Output the [x, y] coordinate of the center of the cell containing the given text.  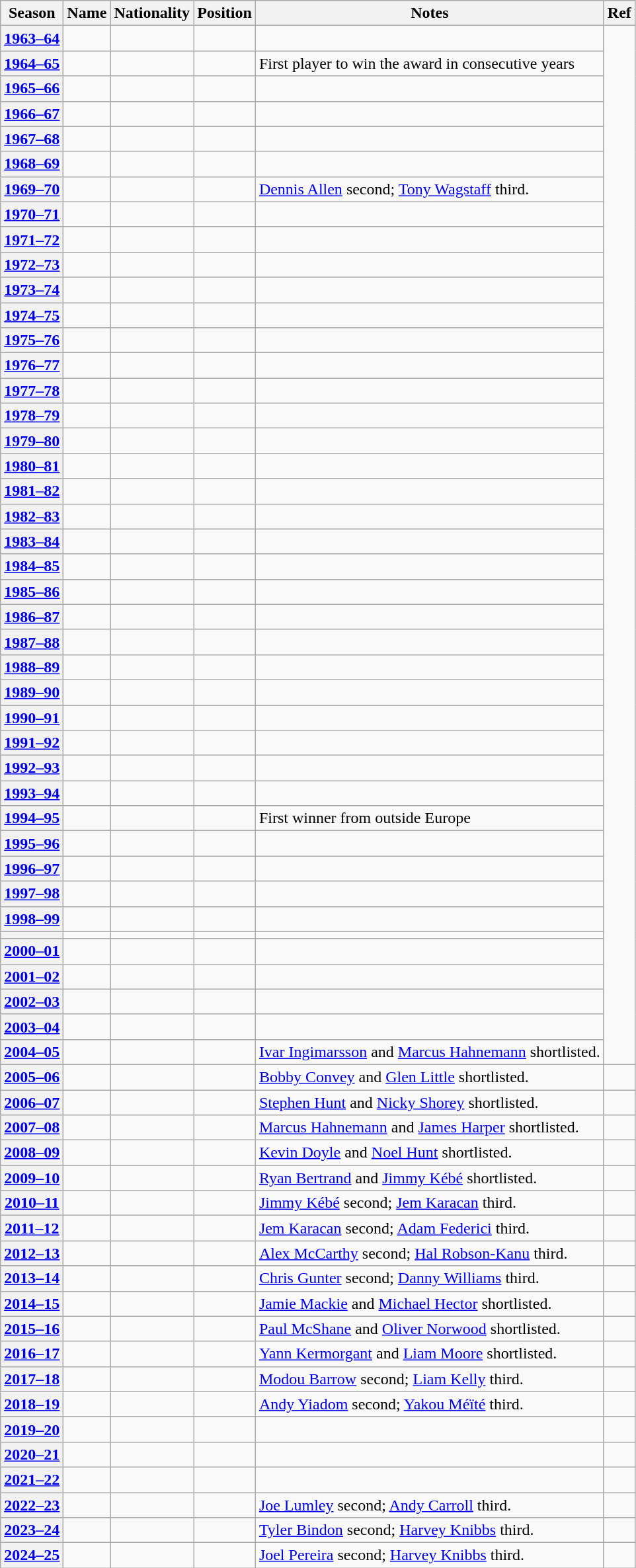
Name [87, 13]
2013–14 [32, 1278]
2006–07 [32, 1102]
Bobby Convey and Glen Little shortlisted. [430, 1077]
1982–83 [32, 516]
2007–08 [32, 1128]
1983–84 [32, 541]
2003–04 [32, 1027]
Chris Gunter second; Danny Williams third. [430, 1278]
2024–25 [32, 1555]
1993–94 [32, 793]
1967–68 [32, 139]
1976–77 [32, 366]
1981–82 [32, 491]
1984–85 [32, 567]
1973–74 [32, 290]
2012–13 [32, 1253]
1969–70 [32, 189]
1995–96 [32, 843]
Yann Kermorgant and Liam Moore shortlisted. [430, 1354]
2014–15 [32, 1304]
1971–72 [32, 239]
Paul McShane and Oliver Norwood shortlisted. [430, 1329]
Notes [430, 13]
2005–06 [32, 1077]
Modou Barrow second; Liam Kelly third. [430, 1379]
1991–92 [32, 743]
1963–64 [32, 38]
Joe Lumley second; Andy Carroll third. [430, 1505]
Marcus Hahnemann and James Harper shortlisted. [430, 1128]
Jem Karacan second; Adam Federici third. [430, 1228]
Joel Pereira second; Harvey Knibbs third. [430, 1555]
Andy Yiadom second; Yakou Méïté third. [430, 1404]
1992–93 [32, 768]
1980–81 [32, 466]
Ryan Bertrand and Jimmy Kébé shortlisted. [430, 1178]
1990–91 [32, 717]
Dennis Allen second; Tony Wagstaff third. [430, 189]
1977–78 [32, 391]
2016–17 [32, 1354]
1975–76 [32, 340]
Alex McCarthy second; Hal Robson-Kanu third. [430, 1253]
1978–79 [32, 416]
2020–21 [32, 1454]
1985–86 [32, 592]
2010–11 [32, 1203]
2002–03 [32, 1001]
1988–89 [32, 667]
Tyler Bindon second; Harvey Knibbs third. [430, 1530]
1972–73 [32, 264]
2011–12 [32, 1228]
Ref [619, 13]
1986–87 [32, 617]
1989–90 [32, 692]
Season [32, 13]
1966–67 [32, 114]
1968–69 [32, 164]
1964–65 [32, 63]
Jamie Mackie and Michael Hector shortlisted. [430, 1304]
1996–97 [32, 869]
2022–23 [32, 1505]
2015–16 [32, 1329]
2021–22 [32, 1479]
Stephen Hunt and Nicky Shorey shortlisted. [430, 1102]
Ivar Ingimarsson and Marcus Hahnemann shortlisted. [430, 1052]
2018–19 [32, 1404]
Position [225, 13]
First player to win the award in consecutive years [430, 63]
2019–20 [32, 1429]
First winner from outside Europe [430, 818]
2017–18 [32, 1379]
1970–71 [32, 214]
2000–01 [32, 951]
1987–88 [32, 642]
1994–95 [32, 818]
1974–75 [32, 315]
1965–66 [32, 89]
Jimmy Kébé second; Jem Karacan third. [430, 1203]
2004–05 [32, 1052]
1998–99 [32, 919]
1979–80 [32, 441]
2008–09 [32, 1153]
Kevin Doyle and Noel Hunt shortlisted. [430, 1153]
2009–10 [32, 1178]
2001–02 [32, 976]
2023–24 [32, 1530]
Nationality [152, 13]
1997–98 [32, 894]
